Find where the given text appears and provide that cell's center as (X, Y) coordinate. 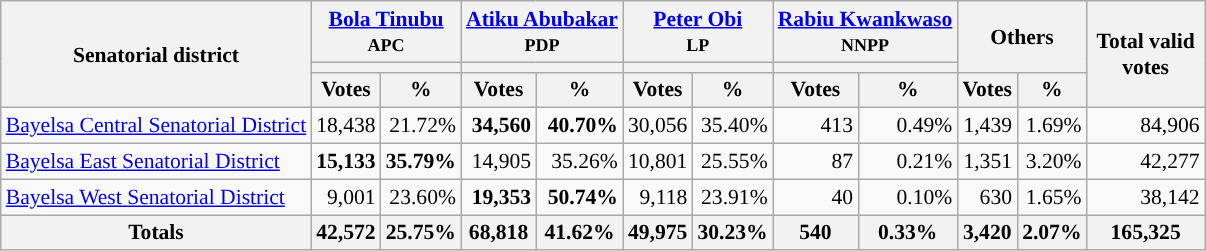
14,905 (498, 162)
50.74% (580, 197)
15,133 (346, 162)
19,353 (498, 197)
Atiku AbubakarPDP (542, 32)
3,420 (987, 233)
25.75% (421, 233)
84,906 (1146, 126)
540 (816, 233)
35.40% (732, 126)
49,975 (658, 233)
21.72% (421, 126)
9,001 (346, 197)
0.49% (908, 126)
1,439 (987, 126)
0.21% (908, 162)
23.91% (732, 197)
630 (987, 197)
Total valid votes (1146, 54)
413 (816, 126)
35.26% (580, 162)
42,277 (1146, 162)
Rabiu KwankwasoNNPP (866, 32)
1.65% (1052, 197)
30.23% (732, 233)
10,801 (658, 162)
68,818 (498, 233)
3.20% (1052, 162)
0.10% (908, 197)
165,325 (1146, 233)
30,056 (658, 126)
38,142 (1146, 197)
2.07% (1052, 233)
87 (816, 162)
35.79% (421, 162)
Peter ObiLP (698, 32)
25.55% (732, 162)
23.60% (421, 197)
18,438 (346, 126)
9,118 (658, 197)
40.70% (580, 126)
1,351 (987, 162)
0.33% (908, 233)
Totals (156, 233)
Senatorial district (156, 54)
Others (1022, 36)
Bayelsa West Senatorial District (156, 197)
34,560 (498, 126)
Bayelsa Central Senatorial District (156, 126)
1.69% (1052, 126)
Bola TinubuAPC (386, 32)
41.62% (580, 233)
40 (816, 197)
Bayelsa East Senatorial District (156, 162)
42,572 (346, 233)
